Output the [X, Y] coordinate of the center of the cell containing the given text.  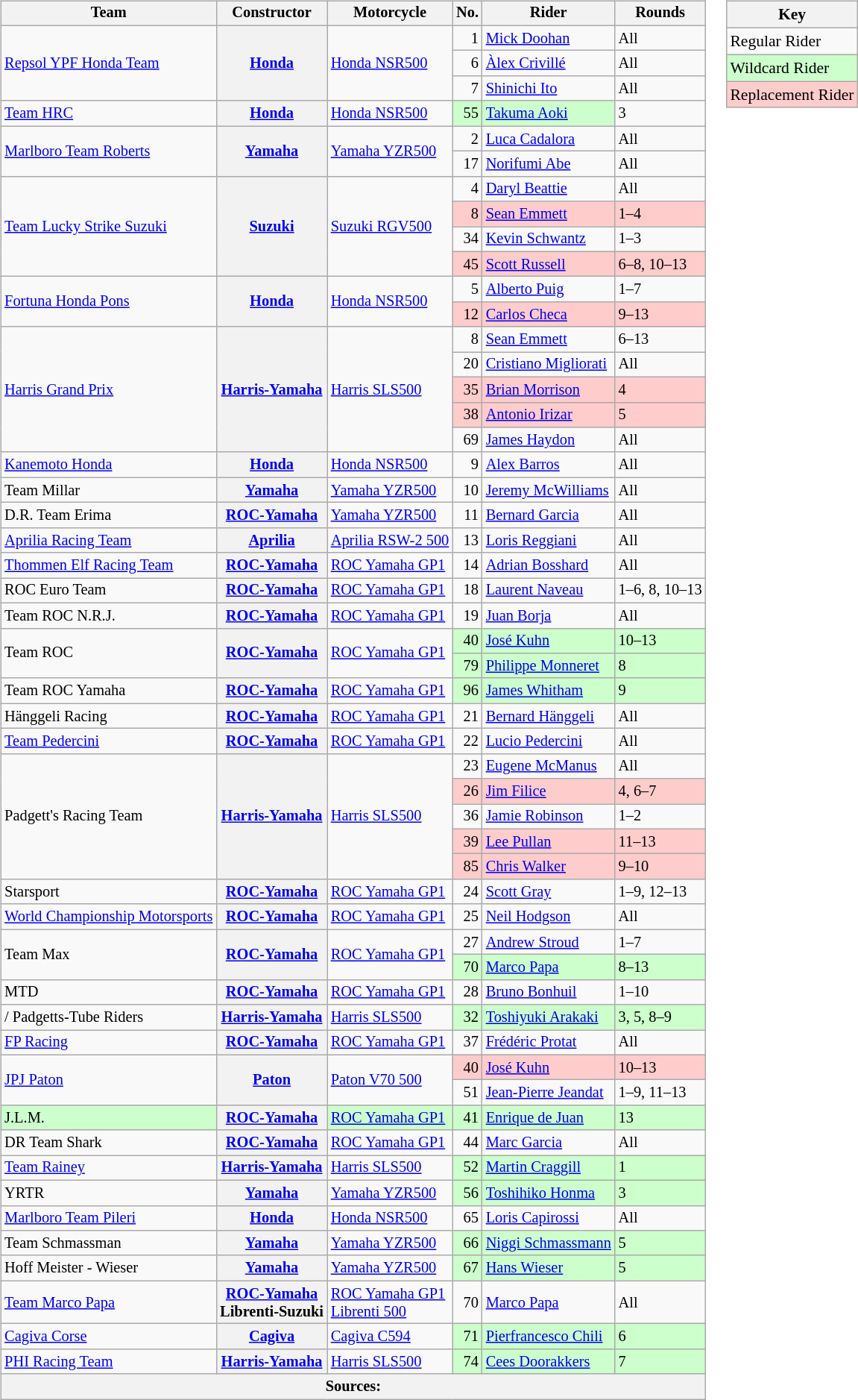
39 [467, 841]
1–9, 11–13 [660, 1093]
35 [467, 389]
Aprilia Racing Team [109, 540]
/ Padgetts-Tube Riders [109, 1017]
Lee Pullan [549, 841]
Lucio Pedercini [549, 741]
Loris Reggiani [549, 540]
DR Team Shark [109, 1143]
Paton [271, 1080]
69 [467, 440]
96 [467, 691]
Cagiva [271, 1337]
11–13 [660, 841]
Chris Walker [549, 867]
9–10 [660, 867]
Team Marco Papa [109, 1302]
1–9, 12–13 [660, 892]
1–2 [660, 817]
9–13 [660, 315]
J.L.M. [109, 1118]
Marc Garcia [549, 1143]
67 [467, 1268]
34 [467, 239]
4, 6–7 [660, 791]
Cees Doorakkers [549, 1361]
21 [467, 716]
23 [467, 766]
Team Lucky Strike Suzuki [109, 227]
Eugene McManus [549, 766]
20 [467, 365]
17 [467, 164]
Replacement Rider [792, 95]
Team ROC N.R.J. [109, 615]
Bruno Bonhuil [549, 992]
Team Rainey [109, 1168]
6–8, 10–13 [660, 264]
Padgett's Racing Team [109, 816]
Team HRC [109, 113]
Daryl Beattie [549, 189]
James Whitham [549, 691]
No. [467, 13]
Team Pedercini [109, 741]
55 [467, 113]
Marlboro Team Pileri [109, 1218]
25 [467, 917]
Wildcard Rider [792, 68]
World Championship Motorsports [109, 917]
Adrian Bosshard [549, 565]
Luca Cadalora [549, 139]
27 [467, 942]
71 [467, 1337]
56 [467, 1193]
ROC Yamaha GP1 Librenti 500 [390, 1302]
PHI Racing Team [109, 1361]
JPJ Paton [109, 1080]
Àlex Crivillé [549, 63]
36 [467, 817]
Norifumi Abe [549, 164]
22 [467, 741]
Frédéric Protat [549, 1043]
32 [467, 1017]
Martin Craggill [549, 1168]
FP Racing [109, 1043]
74 [467, 1361]
19 [467, 615]
Toshiyuki Arakaki [549, 1017]
Kevin Schwantz [549, 239]
Alex Barros [549, 465]
8–13 [660, 967]
10 [467, 490]
YRTR [109, 1193]
Toshihiko Honma [549, 1193]
44 [467, 1143]
Enrique de Juan [549, 1118]
Rider [549, 13]
Cagiva C594 [390, 1337]
D.R. Team Erima [109, 515]
Regular Rider [792, 41]
Jim Filice [549, 791]
6–13 [660, 339]
Juan Borja [549, 615]
Mick Doohan [549, 38]
18 [467, 591]
37 [467, 1043]
MTD [109, 992]
James Haydon [549, 440]
Laurent Naveau [549, 591]
Bernard Garcia [549, 515]
Starsport [109, 892]
Carlos Checa [549, 315]
Andrew Stroud [549, 942]
Bernard Hänggeli [549, 716]
1–6, 8, 10–13 [660, 591]
ROC Euro Team [109, 591]
Rounds [660, 13]
Shinichi Ito [549, 89]
Paton V70 500 [390, 1080]
41 [467, 1118]
Hans Wieser [549, 1268]
38 [467, 415]
Repsol YPF Honda Team [109, 63]
Kanemoto Honda [109, 465]
Pierfrancesco Chili [549, 1337]
Alberto Puig [549, 289]
Neil Hodgson [549, 917]
85 [467, 867]
52 [467, 1168]
Thommen Elf Racing Team [109, 565]
Jeremy McWilliams [549, 490]
Scott Gray [549, 892]
Key [792, 15]
Harris Grand Prix [109, 389]
Cagiva Corse [109, 1337]
Brian Morrison [549, 389]
26 [467, 791]
79 [467, 666]
Suzuki RGV500 [390, 227]
Constructor [271, 13]
Philippe Monneret [549, 666]
28 [467, 992]
ROC-Yamaha Librenti-Suzuki [271, 1302]
Aprilia RSW-2 500 [390, 540]
Team Millar [109, 490]
Team ROC [109, 653]
1–4 [660, 214]
Aprilia [271, 540]
Team Schmassman [109, 1243]
Niggi Schmassmann [549, 1243]
Loris Capirossi [549, 1218]
Takuma Aoki [549, 113]
Team [109, 13]
Sources: [353, 1387]
14 [467, 565]
Jamie Robinson [549, 817]
Jean-Pierre Jeandat [549, 1093]
2 [467, 139]
24 [467, 892]
Antonio Irizar [549, 415]
45 [467, 264]
11 [467, 515]
Fortuna Honda Pons [109, 301]
Team Max [109, 955]
51 [467, 1093]
Scott Russell [549, 264]
Hänggeli Racing [109, 716]
Cristiano Migliorati [549, 365]
65 [467, 1218]
12 [467, 315]
1–3 [660, 239]
3, 5, 8–9 [660, 1017]
Motorcycle [390, 13]
1–10 [660, 992]
66 [467, 1243]
Suzuki [271, 227]
Team ROC Yamaha [109, 691]
Hoff Meister - Wieser [109, 1268]
Marlboro Team Roberts [109, 151]
